Provide the (x, y) coordinate of the cell's center where the given text is located.  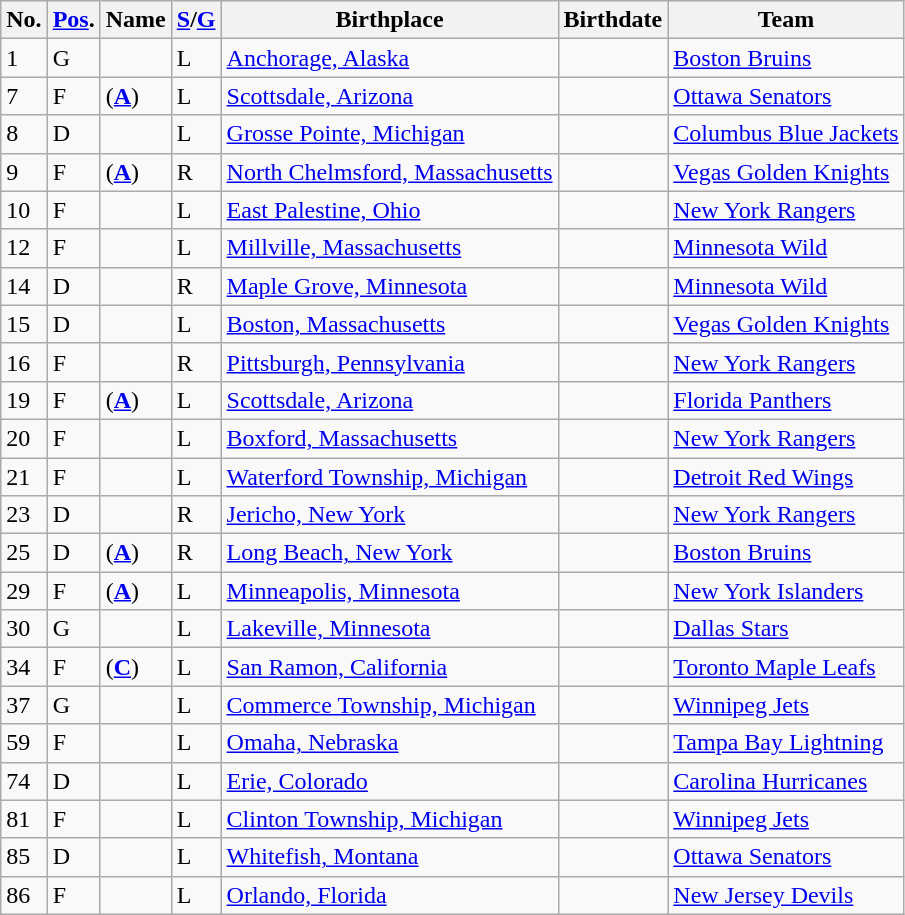
Jericho, New York (390, 515)
25 (24, 553)
16 (24, 362)
Waterford Township, Michigan (390, 477)
Toronto Maple Leafs (786, 667)
Carolina Hurricanes (786, 781)
Grosse Pointe, Michigan (390, 134)
10 (24, 210)
Detroit Red Wings (786, 477)
9 (24, 172)
Birthplace (390, 20)
37 (24, 705)
34 (24, 667)
29 (24, 591)
14 (24, 286)
12 (24, 248)
Dallas Stars (786, 629)
15 (24, 324)
Clinton Township, Michigan (390, 819)
Boxford, Massachusetts (390, 438)
20 (24, 438)
Florida Panthers (786, 400)
86 (24, 895)
Boston, Massachusetts (390, 324)
New York Islanders (786, 591)
Name (136, 20)
Millville, Massachusetts (390, 248)
Anchorage, Alaska (390, 58)
No. (24, 20)
Team (786, 20)
Tampa Bay Lightning (786, 743)
Maple Grove, Minnesota (390, 286)
85 (24, 857)
Commerce Township, Michigan (390, 705)
Pittsburgh, Pennsylvania (390, 362)
Long Beach, New York (390, 553)
Erie, Colorado (390, 781)
San Ramon, California (390, 667)
7 (24, 96)
Whitefish, Montana (390, 857)
S/G (196, 20)
59 (24, 743)
8 (24, 134)
1 (24, 58)
New Jersey Devils (786, 895)
81 (24, 819)
74 (24, 781)
North Chelmsford, Massachusetts (390, 172)
Orlando, Florida (390, 895)
Pos. (74, 20)
Minneapolis, Minnesota (390, 591)
Columbus Blue Jackets (786, 134)
Birthdate (613, 20)
Lakeville, Minnesota (390, 629)
23 (24, 515)
Omaha, Nebraska (390, 743)
East Palestine, Ohio (390, 210)
21 (24, 477)
19 (24, 400)
(C) (136, 667)
30 (24, 629)
